Output the [x, y] coordinate of the center of the cell containing the given text.  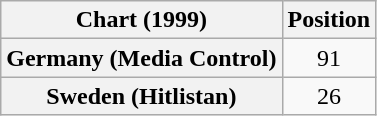
Sweden (Hitlistan) [142, 96]
26 [329, 96]
Chart (1999) [142, 20]
Germany (Media Control) [142, 58]
91 [329, 58]
Position [329, 20]
